Search for the cell housing the specified text and yield its (x, y) center coordinate. 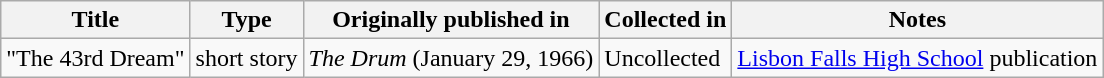
The Drum (January 29, 1966) (451, 58)
Type (246, 20)
short story (246, 58)
Originally published in (451, 20)
Title (96, 20)
Uncollected (666, 58)
"The 43rd Dream" (96, 58)
Notes (918, 20)
Lisbon Falls High School publication (918, 58)
Collected in (666, 20)
